Locate the cell with the specified text and output its [X, Y] center coordinate. 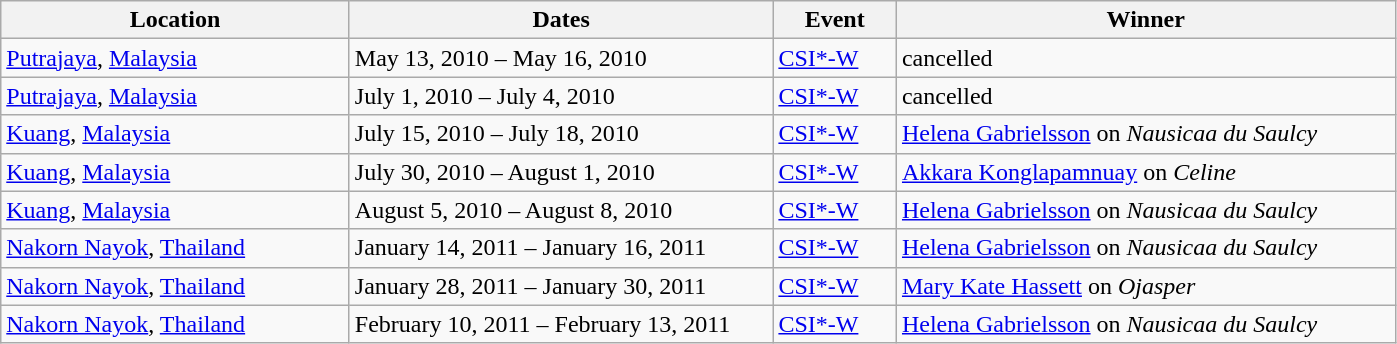
July 1, 2010 – July 4, 2010 [561, 96]
January 14, 2011 – January 16, 2011 [561, 248]
July 30, 2010 – August 1, 2010 [561, 172]
Winner [1146, 20]
Mary Kate Hassett on Ojasper [1146, 286]
Location [176, 20]
February 10, 2011 – February 13, 2011 [561, 324]
August 5, 2010 – August 8, 2010 [561, 210]
Event [835, 20]
May 13, 2010 – May 16, 2010 [561, 58]
January 28, 2011 – January 30, 2011 [561, 286]
Dates [561, 20]
Akkara Konglapamnuay on Celine [1146, 172]
July 15, 2010 – July 18, 2010 [561, 134]
